Output the [X, Y] coordinate of the center of the cell containing the given text.  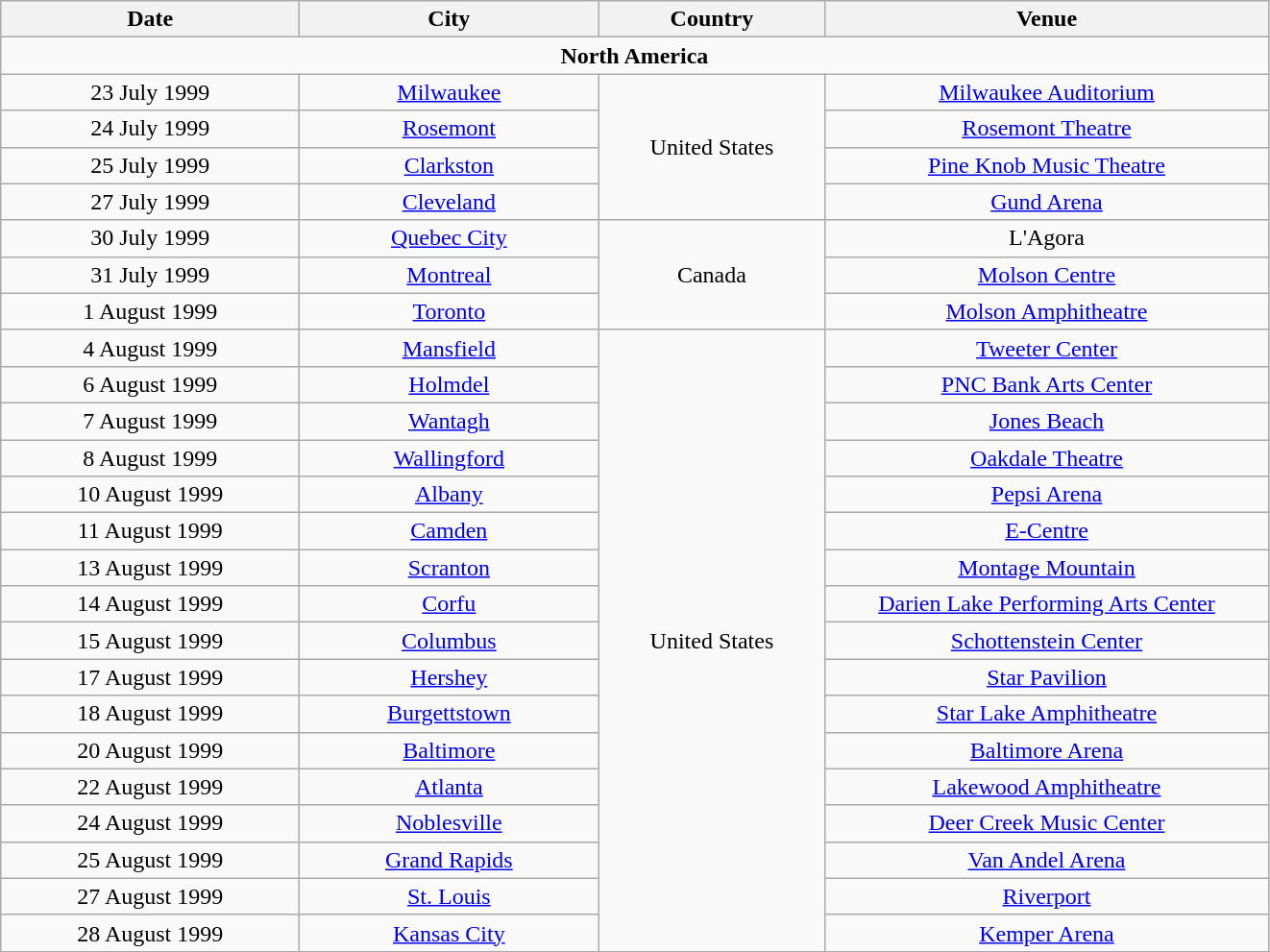
Molson Centre [1047, 275]
Baltimore Arena [1047, 750]
Clarkston [450, 165]
28 August 1999 [150, 933]
22 August 1999 [150, 787]
Pine Knob Music Theatre [1047, 165]
Oakdale Theatre [1047, 458]
10 August 1999 [150, 495]
North America [634, 56]
18 August 1999 [150, 714]
Gund Arena [1047, 202]
Country [712, 19]
Rosemont [450, 129]
8 August 1999 [150, 458]
Corfu [450, 604]
Camden [450, 531]
Venue [1047, 19]
Milwaukee Auditorium [1047, 92]
Montreal [450, 275]
15 August 1999 [150, 641]
14 August 1999 [150, 604]
Wantagh [450, 421]
31 July 1999 [150, 275]
Schottenstein Center [1047, 641]
Columbus [450, 641]
25 July 1999 [150, 165]
Noblesville [450, 823]
11 August 1999 [150, 531]
Kemper Arena [1047, 933]
Milwaukee [450, 92]
4 August 1999 [150, 348]
Date [150, 19]
E-Centre [1047, 531]
Quebec City [450, 238]
24 August 1999 [150, 823]
Baltimore [450, 750]
Scranton [450, 568]
25 August 1999 [150, 860]
St. Louis [450, 896]
17 August 1999 [150, 677]
Van Andel Arena [1047, 860]
24 July 1999 [150, 129]
1 August 1999 [150, 311]
Albany [450, 495]
Burgettstown [450, 714]
6 August 1999 [150, 384]
Wallingford [450, 458]
7 August 1999 [150, 421]
Star Pavilion [1047, 677]
Montage Mountain [1047, 568]
30 July 1999 [150, 238]
Molson Amphitheatre [1047, 311]
Star Lake Amphitheatre [1047, 714]
20 August 1999 [150, 750]
Hershey [450, 677]
PNC Bank Arts Center [1047, 384]
13 August 1999 [150, 568]
Kansas City [450, 933]
L'Agora [1047, 238]
Cleveland [450, 202]
Rosemont Theatre [1047, 129]
Mansfield [450, 348]
Canada [712, 275]
Darien Lake Performing Arts Center [1047, 604]
27 August 1999 [150, 896]
City [450, 19]
Riverport [1047, 896]
23 July 1999 [150, 92]
Atlanta [450, 787]
Toronto [450, 311]
Jones Beach [1047, 421]
Grand Rapids [450, 860]
Holmdel [450, 384]
Pepsi Arena [1047, 495]
27 July 1999 [150, 202]
Tweeter Center [1047, 348]
Lakewood Amphitheatre [1047, 787]
Deer Creek Music Center [1047, 823]
